Pinpoint the cell where the given text exists, returning its [X, Y] midpoint coordinate. 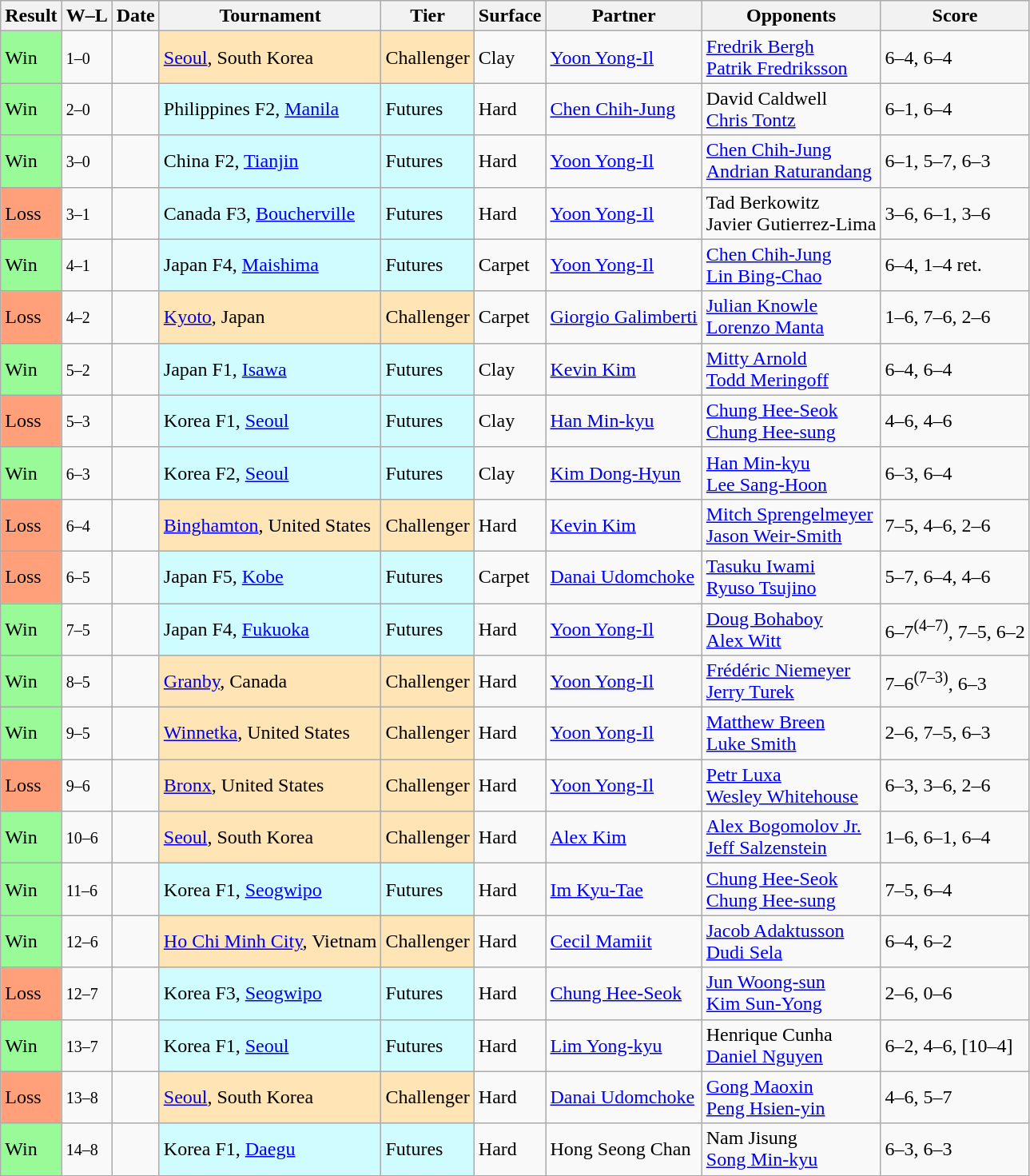
1–6, 7–6, 2–6 [955, 317]
Opponents [791, 16]
12–7 [86, 993]
Korea F1, Daegu [270, 1150]
Julian Knowle Lorenzo Manta [791, 317]
1–0 [86, 58]
6–3, 6–4 [955, 473]
Jacob Adaktusson Dudi Sela [791, 942]
11–6 [86, 889]
Nam Jisung Song Min-kyu [791, 1150]
7–5, 6–4 [955, 889]
1–6, 6–1, 6–4 [955, 838]
Fredrik Bergh Patrik Fredriksson [791, 58]
6–1, 5–7, 6–3 [955, 161]
Date [136, 16]
6–3, 3–6, 2–6 [955, 785]
Henrique Cunha Daniel Nguyen [791, 1046]
Tier [428, 16]
Chen Chih-Jung [623, 109]
4–1 [86, 265]
5–3 [86, 421]
Mitty Arnold Todd Meringoff [791, 369]
13–7 [86, 1046]
6–1, 6–4 [955, 109]
Tasuku Iwami Ryuso Tsujino [791, 577]
W–L [86, 16]
Korea F1, Seogwipo [270, 889]
3–1 [86, 213]
6–4 [86, 524]
4–6, 4–6 [955, 421]
Japan F4, Maishima [270, 265]
Matthew Breen Luke Smith [791, 734]
Hong Seong Chan [623, 1150]
8–5 [86, 681]
7–6(7–3), 6–3 [955, 681]
Tad Berkowitz Javier Gutierrez-Lima [791, 213]
6–4, 6–2 [955, 942]
Jun Woong-sun Kim Sun-Yong [791, 993]
Lim Yong-kyu [623, 1046]
6–5 [86, 577]
Han Min-kyu Lee Sang-Hoon [791, 473]
5–2 [86, 369]
China F2, Tianjin [270, 161]
Kim Dong-Hyun [623, 473]
Mitch Sprengelmeyer Jason Weir-Smith [791, 524]
6–3, 6–3 [955, 1150]
3–6, 6–1, 3–6 [955, 213]
6–7(4–7), 7–5, 6–2 [955, 628]
Im Kyu-Tae [623, 889]
Surface [510, 16]
Score [955, 16]
2–6, 0–6 [955, 993]
Canada F3, Boucherville [270, 213]
Doug Bohaboy Alex Witt [791, 628]
Japan F5, Kobe [270, 577]
7–5 [86, 628]
Partner [623, 16]
2–0 [86, 109]
3–0 [86, 161]
4–6, 5–7 [955, 1097]
Ho Chi Minh City, Vietnam [270, 942]
Tournament [270, 16]
David Caldwell Chris Tontz [791, 109]
Alex Kim [623, 838]
2–6, 7–5, 6–3 [955, 734]
Kyoto, Japan [270, 317]
Bronx, United States [270, 785]
Chen Chih-Jung Lin Bing-Chao [791, 265]
6–4, 1–4 ret. [955, 265]
Gong Maoxin Peng Hsien-yin [791, 1097]
12–6 [86, 942]
6–3 [86, 473]
9–5 [86, 734]
Binghamton, United States [270, 524]
9–6 [86, 785]
5–7, 6–4, 4–6 [955, 577]
7–5, 4–6, 2–6 [955, 524]
Chung Hee-Seok [623, 993]
4–2 [86, 317]
Granby, Canada [270, 681]
Petr Luxa Wesley Whitehouse [791, 785]
Alex Bogomolov Jr. Jeff Salzenstein [791, 838]
10–6 [86, 838]
Chen Chih-Jung Andrian Raturandang [791, 161]
Japan F4, Fukuoka [270, 628]
Result [31, 16]
Giorgio Galimberti [623, 317]
Korea F2, Seoul [270, 473]
Philippines F2, Manila [270, 109]
Korea F3, Seogwipo [270, 993]
Frédéric Niemeyer Jerry Turek [791, 681]
Cecil Mamiit [623, 942]
Winnetka, United States [270, 734]
14–8 [86, 1150]
6–2, 4–6, [10–4] [955, 1046]
13–8 [86, 1097]
Han Min-kyu [623, 421]
Japan F1, Isawa [270, 369]
